Provide the (X, Y) coordinate of the cell's center where the given text is located.  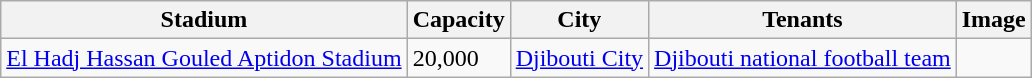
Image (994, 20)
City (579, 20)
Djibouti national football team (803, 58)
20,000 (458, 58)
Djibouti City (579, 58)
Capacity (458, 20)
Tenants (803, 20)
Stadium (204, 20)
El Hadj Hassan Gouled Aptidon Stadium (204, 58)
